Extract the (X, Y) coordinate from the center of the cell holding the provided text.  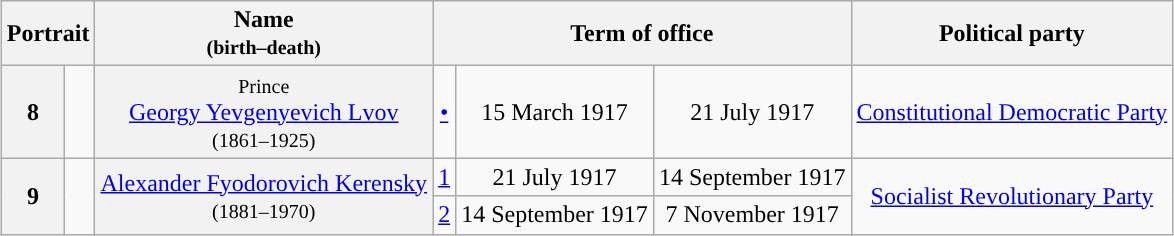
Socialist Revolutionary Party (1012, 196)
9 (32, 196)
PrinceGeorgy Yevgenyevich Lvov(1861–1925) (264, 112)
Constitutional Democratic Party (1012, 112)
1 (444, 177)
15 March 1917 (555, 112)
Political party (1012, 34)
Name(birth–death) (264, 34)
7 November 1917 (752, 215)
8 (32, 112)
2 (444, 215)
• (444, 112)
Alexander Fyodorovich Kerensky(1881–1970) (264, 196)
Term of office (642, 34)
Portrait (48, 34)
